Output the (X, Y) coordinate of the center of the cell containing the given text.  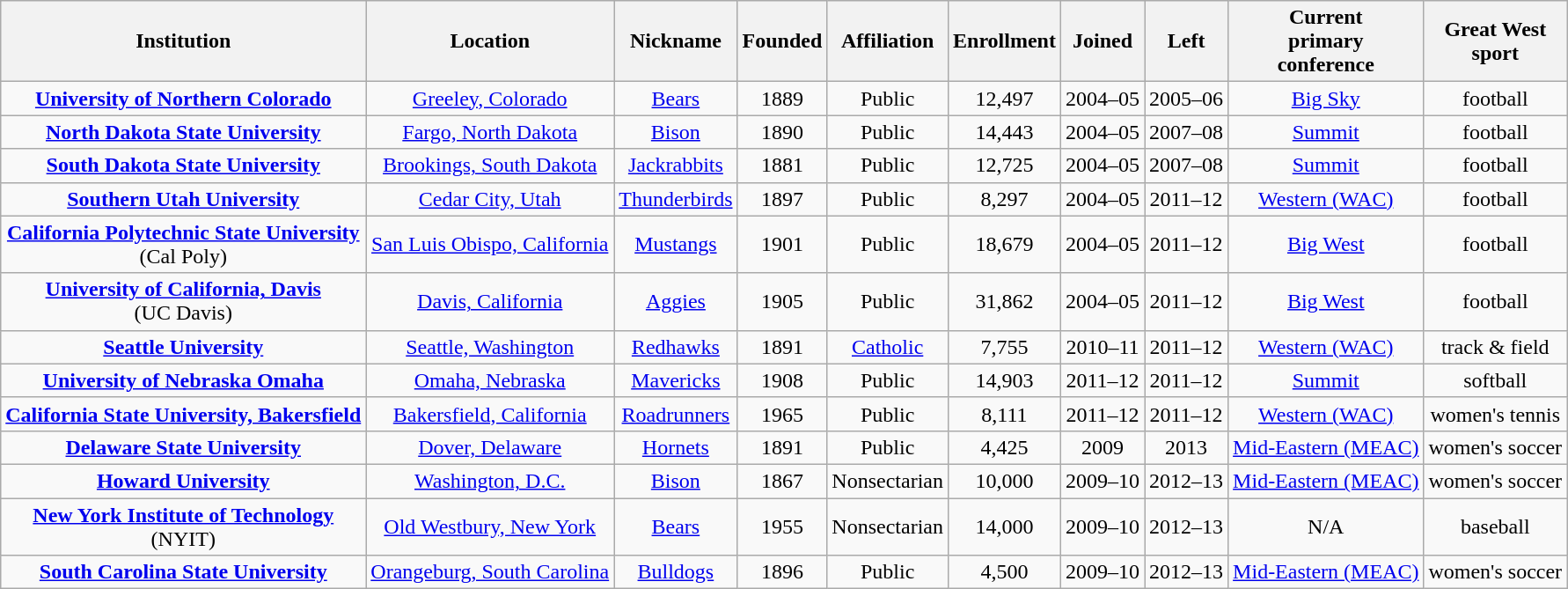
Jackrabbits (676, 166)
baseball (1496, 526)
Founded (782, 41)
7,755 (1004, 347)
Mustangs (676, 245)
8,111 (1004, 414)
Great Westsport (1496, 41)
1908 (782, 380)
Howard University (183, 481)
Cedar City, Utah (490, 199)
Orangeburg, South Carolina (490, 572)
California Polytechnic State University(Cal Poly) (183, 245)
Fargo, North Dakota (490, 132)
12,725 (1004, 166)
Hornets (676, 447)
Omaha, Nebraska (490, 380)
Thunderbirds (676, 199)
Joined (1102, 41)
Redhawks (676, 347)
18,679 (1004, 245)
Location (490, 41)
Big Sky (1326, 99)
Catholic (888, 347)
Seattle University (183, 347)
10,000 (1004, 481)
Bulldogs (676, 572)
1896 (782, 572)
4,425 (1004, 447)
Brookings, South Dakota (490, 166)
women's tennis (1496, 414)
1890 (782, 132)
14,903 (1004, 380)
14,443 (1004, 132)
Bakersfield, California (490, 414)
Left (1186, 41)
Mavericks (676, 380)
Enrollment (1004, 41)
Seattle, Washington (490, 347)
University of California, Davis(UC Davis) (183, 301)
1881 (782, 166)
4,500 (1004, 572)
South Dakota State University (183, 166)
University of Northern Colorado (183, 99)
2005–06 (1186, 99)
31,862 (1004, 301)
1867 (782, 481)
Davis, California (490, 301)
14,000 (1004, 526)
Affiliation (888, 41)
softball (1496, 380)
2010–11 (1102, 347)
New York Institute of Technology(NYIT) (183, 526)
2009 (1102, 447)
track & field (1496, 347)
California State University, Bakersfield (183, 414)
Washington, D.C. (490, 481)
1955 (782, 526)
University of Nebraska Omaha (183, 380)
1897 (782, 199)
1889 (782, 99)
N/A (1326, 526)
Roadrunners (676, 414)
12,497 (1004, 99)
Delaware State University (183, 447)
San Luis Obispo, California (490, 245)
2013 (1186, 447)
Old Westbury, New York (490, 526)
1901 (782, 245)
South Carolina State University (183, 572)
1905 (782, 301)
Nickname (676, 41)
1965 (782, 414)
Dover, Delaware (490, 447)
Institution (183, 41)
Aggies (676, 301)
8,297 (1004, 199)
Currentprimaryconference (1326, 41)
North Dakota State University (183, 132)
Greeley, Colorado (490, 99)
Southern Utah University (183, 199)
